Output the (X, Y) coordinate of the center of the cell containing the given text.  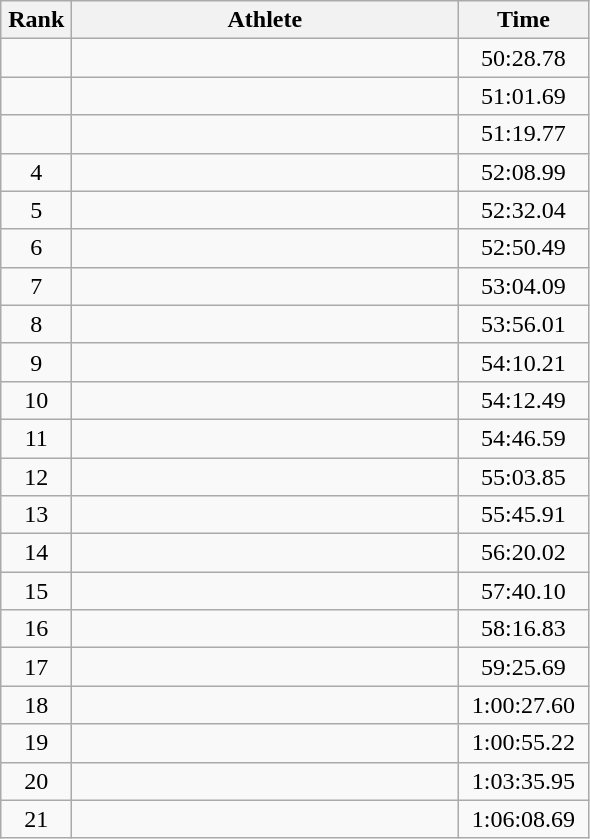
1:00:27.60 (524, 705)
52:50.49 (524, 248)
19 (36, 743)
51:19.77 (524, 134)
55:03.85 (524, 477)
11 (36, 438)
51:01.69 (524, 96)
59:25.69 (524, 667)
54:12.49 (524, 400)
1:06:08.69 (524, 819)
12 (36, 477)
Athlete (265, 20)
10 (36, 400)
52:32.04 (524, 210)
Time (524, 20)
5 (36, 210)
9 (36, 362)
55:45.91 (524, 515)
54:10.21 (524, 362)
17 (36, 667)
56:20.02 (524, 553)
50:28.78 (524, 58)
7 (36, 286)
15 (36, 591)
53:04.09 (524, 286)
Rank (36, 20)
54:46.59 (524, 438)
58:16.83 (524, 629)
8 (36, 324)
52:08.99 (524, 172)
20 (36, 781)
1:03:35.95 (524, 781)
16 (36, 629)
1:00:55.22 (524, 743)
14 (36, 553)
6 (36, 248)
13 (36, 515)
18 (36, 705)
57:40.10 (524, 591)
4 (36, 172)
53:56.01 (524, 324)
21 (36, 819)
